For the text-containing cell, return its midpoint in (X, Y) coordinate format. 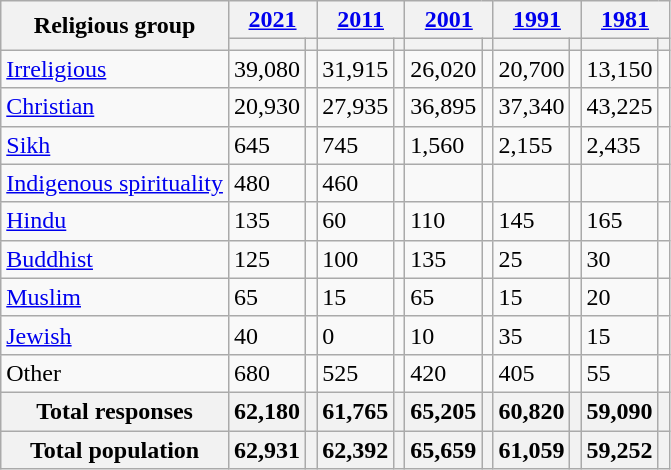
Buddhist (115, 259)
40 (266, 335)
1,560 (444, 145)
65,659 (444, 449)
10 (444, 335)
26,020 (444, 69)
36,895 (444, 107)
Hindu (115, 221)
20,930 (266, 107)
Jewish (115, 335)
125 (266, 259)
165 (620, 221)
100 (356, 259)
55 (620, 373)
420 (444, 373)
480 (266, 183)
Christian (115, 107)
62,931 (266, 449)
37,340 (532, 107)
460 (356, 183)
35 (532, 335)
Religious group (115, 26)
20 (620, 297)
25 (532, 259)
Indigenous spirituality (115, 183)
1981 (625, 20)
43,225 (620, 107)
20,700 (532, 69)
60 (356, 221)
Total responses (115, 411)
30 (620, 259)
2,155 (532, 145)
Muslim (115, 297)
Total population (115, 449)
525 (356, 373)
59,090 (620, 411)
62,180 (266, 411)
2021 (272, 20)
61,765 (356, 411)
405 (532, 373)
680 (266, 373)
110 (444, 221)
645 (266, 145)
31,915 (356, 69)
745 (356, 145)
59,252 (620, 449)
60,820 (532, 411)
Sikh (115, 145)
39,080 (266, 69)
27,935 (356, 107)
0 (356, 335)
61,059 (532, 449)
13,150 (620, 69)
62,392 (356, 449)
1991 (537, 20)
145 (532, 221)
2011 (361, 20)
65,205 (444, 411)
2001 (449, 20)
Irreligious (115, 69)
Other (115, 373)
2,435 (620, 145)
